From the cell containing the given text, extract its center point as [X, Y] coordinate. 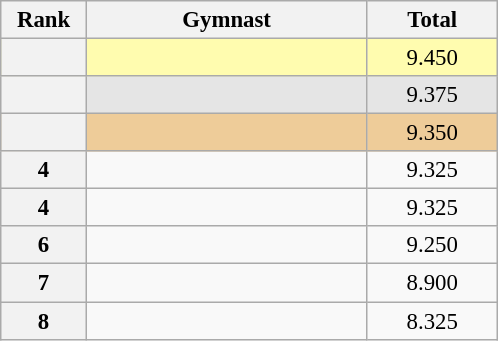
9.450 [432, 58]
9.250 [432, 245]
6 [44, 245]
Total [432, 20]
9.375 [432, 95]
8 [44, 321]
7 [44, 283]
9.350 [432, 133]
8.325 [432, 321]
Rank [44, 20]
8.900 [432, 283]
Gymnast [226, 20]
